Search for the cell housing the specified text and yield its [x, y] center coordinate. 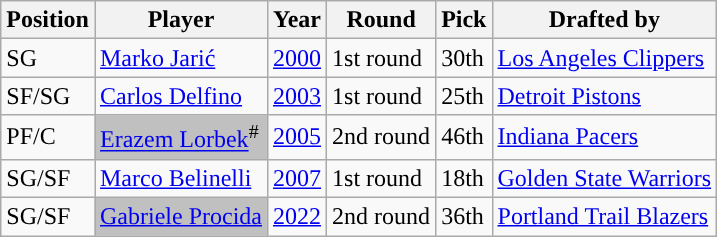
18th [464, 178]
SG [48, 58]
Player [180, 20]
25th [464, 96]
Los Angeles Clippers [604, 58]
Pick [464, 20]
46th [464, 138]
2007 [296, 178]
30th [464, 58]
SF/SG [48, 96]
Gabriele Procida [180, 217]
Golden State Warriors [604, 178]
Erazem Lorbek# [180, 138]
Position [48, 20]
Detroit Pistons [604, 96]
Year [296, 20]
Drafted by [604, 20]
2000 [296, 58]
Marko Jarić [180, 58]
36th [464, 217]
PF/C [48, 138]
Carlos Delfino [180, 96]
Marco Belinelli [180, 178]
Portland Trail Blazers [604, 217]
2005 [296, 138]
2003 [296, 96]
Round [382, 20]
2022 [296, 217]
Indiana Pacers [604, 138]
